Identify which cell holds the provided text, then report its [X, Y] central coordinate. 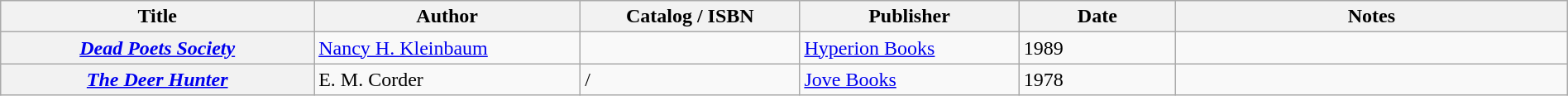
Hyperion Books [910, 48]
/ [690, 79]
Author [447, 17]
Date [1097, 17]
Title [157, 17]
1978 [1097, 79]
Publisher [910, 17]
Dead Poets Society [157, 48]
Nancy H. Kleinbaum [447, 48]
Jove Books [910, 79]
The Deer Hunter [157, 79]
E. M. Corder [447, 79]
Catalog / ISBN [690, 17]
Notes [1372, 17]
1989 [1097, 48]
